Pinpoint the cell where the given text exists, returning its (x, y) midpoint coordinate. 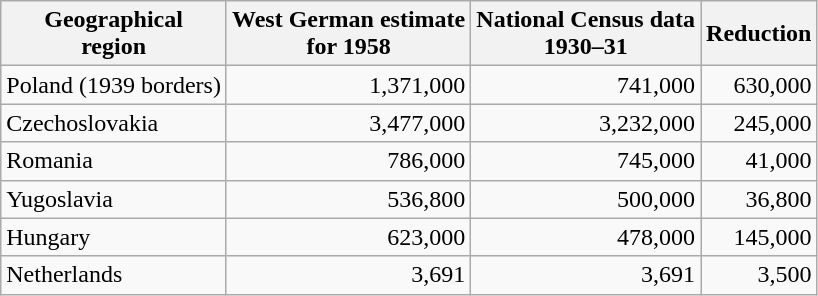
West German estimatefor 1958 (348, 34)
741,000 (586, 85)
Netherlands (114, 275)
478,000 (586, 237)
Poland (1939 borders) (114, 85)
Geographicalregion (114, 34)
3,500 (759, 275)
Hungary (114, 237)
3,477,000 (348, 123)
1,371,000 (348, 85)
745,000 (586, 161)
Yugoslavia (114, 199)
245,000 (759, 123)
41,000 (759, 161)
500,000 (586, 199)
Czechoslovakia (114, 123)
36,800 (759, 199)
623,000 (348, 237)
536,800 (348, 199)
National Census data1930–31 (586, 34)
3,232,000 (586, 123)
630,000 (759, 85)
145,000 (759, 237)
Reduction (759, 34)
786,000 (348, 161)
Romania (114, 161)
